Scan for the cell matching the given text and deliver its (x, y) coordinate at center. 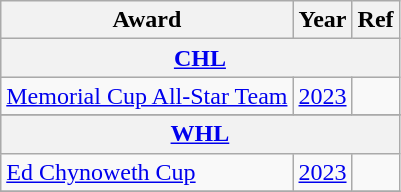
WHL (200, 134)
Ref (376, 20)
Memorial Cup All-Star Team (147, 96)
CHL (200, 58)
Award (147, 20)
Ed Chynoweth Cup (147, 172)
Year (322, 20)
